Find where the given text appears and provide that cell's center as [X, Y] coordinate. 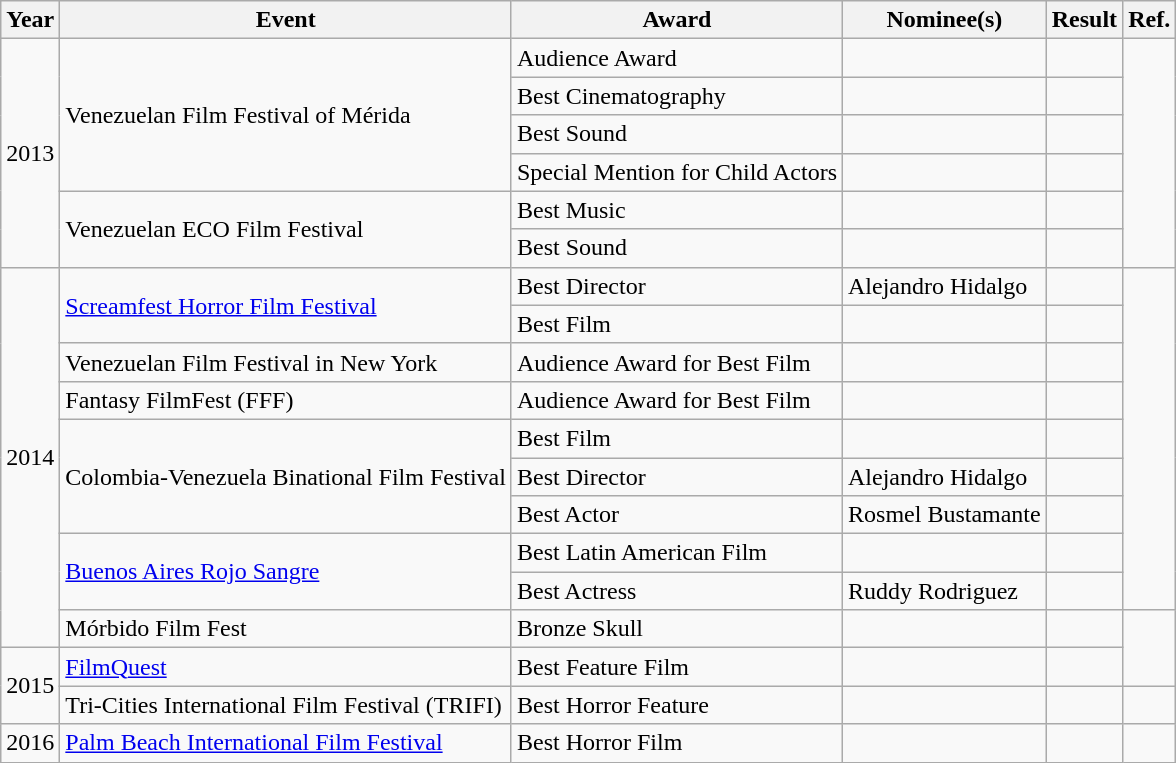
Venezuelan Film Festival of Mérida [286, 115]
Best Horror Film [676, 743]
Best Music [676, 210]
Best Cinematography [676, 96]
Audience Award [676, 58]
Ref. [1150, 20]
Best Latin American Film [676, 553]
Colombia-Venezuela Binational Film Festival [286, 476]
Bronze Skull [676, 629]
Screamfest Horror Film Festival [286, 305]
Result [1084, 20]
Award [676, 20]
Venezuelan ECO Film Festival [286, 229]
2015 [30, 686]
Venezuelan Film Festival in New York [286, 362]
Event [286, 20]
Best Feature Film [676, 667]
2013 [30, 153]
Special Mention for Child Actors [676, 172]
Fantasy FilmFest (FFF) [286, 400]
FilmQuest [286, 667]
Best Actor [676, 515]
Year [30, 20]
Tri-Cities International Film Festival (TRIFI) [286, 705]
Best Actress [676, 591]
Buenos Aires Rojo Sangre [286, 572]
Mórbido Film Fest [286, 629]
2016 [30, 743]
Rosmel Bustamante [945, 515]
Ruddy Rodriguez [945, 591]
Palm Beach International Film Festival [286, 743]
2014 [30, 458]
Nominee(s) [945, 20]
Best Horror Feature [676, 705]
